For the text-containing cell, return its midpoint in [X, Y] coordinate format. 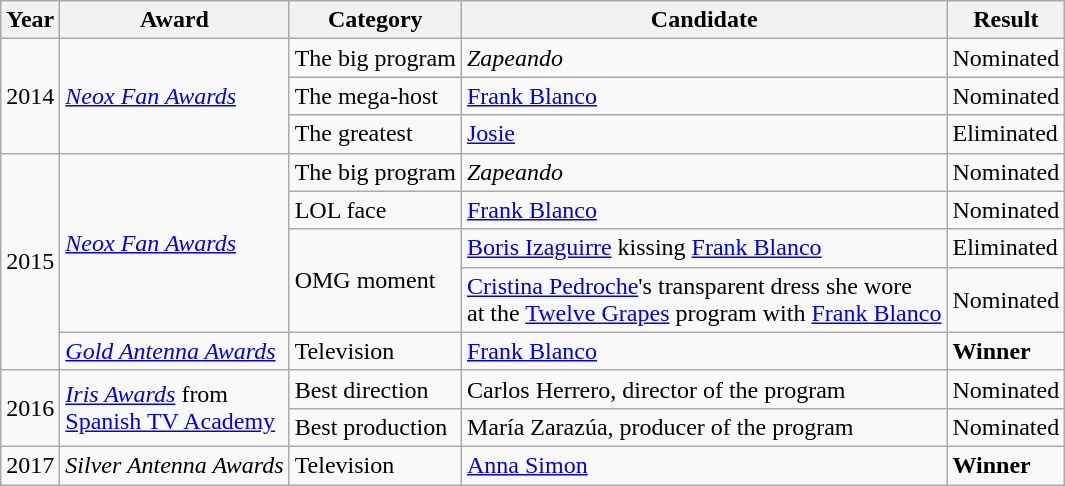
Silver Antenna Awards [174, 465]
Cristina Pedroche's transparent dress she woreat the Twelve Grapes program with Frank Blanco [704, 300]
Award [174, 20]
OMG moment [375, 280]
Best direction [375, 389]
LOL face [375, 210]
Carlos Herrero, director of the program [704, 389]
Candidate [704, 20]
Category [375, 20]
Result [1006, 20]
2017 [30, 465]
Josie [704, 134]
2014 [30, 96]
Gold Antenna Awards [174, 351]
Boris Izaguirre kissing Frank Blanco [704, 248]
2016 [30, 408]
Year [30, 20]
Iris Awards fromSpanish TV Academy [174, 408]
María Zarazúa, producer of the program [704, 427]
The mega-host [375, 96]
2015 [30, 262]
Anna Simon [704, 465]
Best production [375, 427]
The greatest [375, 134]
